For the text-containing cell, return its midpoint in [x, y] coordinate format. 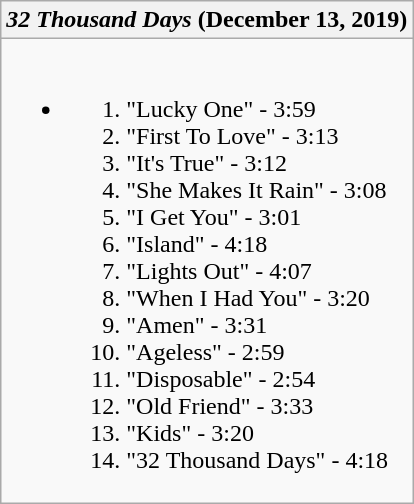
32 Thousand Days (December 13, 2019) [207, 20]
